From the cell containing the given text, extract its center point as (x, y) coordinate. 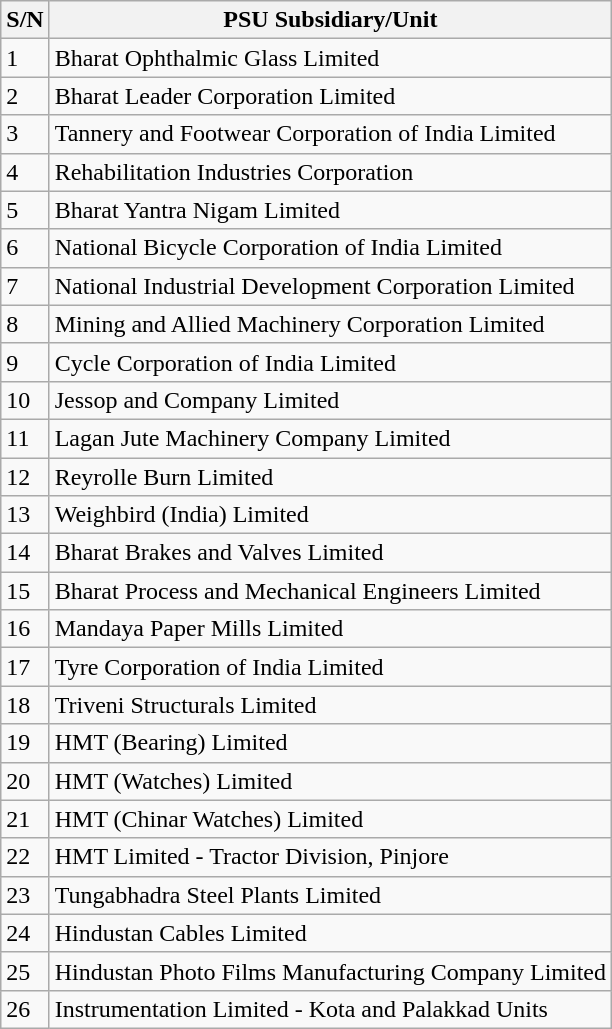
16 (25, 629)
24 (25, 933)
2 (25, 96)
8 (25, 324)
HMT (Chinar Watches) Limited (330, 819)
Bharat Leader Corporation Limited (330, 96)
Lagan Jute Machinery Company Limited (330, 438)
Bharat Brakes and Valves Limited (330, 553)
15 (25, 591)
1 (25, 58)
18 (25, 705)
7 (25, 286)
HMT (Bearing) Limited (330, 743)
Mandaya Paper Mills Limited (330, 629)
10 (25, 400)
Instrumentation Limited - Kota and Palakkad Units (330, 1009)
12 (25, 477)
23 (25, 895)
National Bicycle Corporation of India Limited (330, 248)
26 (25, 1009)
HMT Limited - Tractor Division, Pinjore (330, 857)
Cycle Corporation of India Limited (330, 362)
25 (25, 971)
Tungabhadra Steel Plants Limited (330, 895)
9 (25, 362)
HMT (Watches) Limited (330, 781)
11 (25, 438)
Tyre Corporation of India Limited (330, 667)
Bharat Process and Mechanical Engineers Limited (330, 591)
5 (25, 210)
Bharat Yantra Nigam Limited (330, 210)
Tannery and Footwear Corporation of India Limited (330, 134)
Rehabilitation Industries Corporation (330, 172)
Mining and Allied Machinery Corporation Limited (330, 324)
3 (25, 134)
National Industrial Development Corporation Limited (330, 286)
13 (25, 515)
19 (25, 743)
Triveni Structurals Limited (330, 705)
6 (25, 248)
S/N (25, 20)
14 (25, 553)
4 (25, 172)
Jessop and Company Limited (330, 400)
PSU Subsidiary/Unit (330, 20)
Hindustan Cables Limited (330, 933)
20 (25, 781)
21 (25, 819)
22 (25, 857)
17 (25, 667)
Hindustan Photo Films Manufacturing Company Limited (330, 971)
Reyrolle Burn Limited (330, 477)
Weighbird (India) Limited (330, 515)
Bharat Ophthalmic Glass Limited (330, 58)
